Provide the [x, y] coordinate of the cell's center where the given text is located.  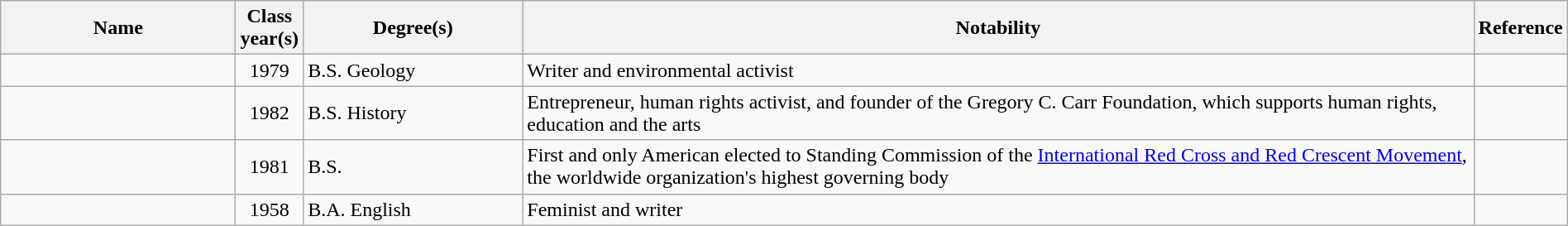
Name [118, 28]
Feminist and writer [998, 209]
1981 [270, 167]
Degree(s) [414, 28]
1979 [270, 70]
B.S. Geology [414, 70]
Class year(s) [270, 28]
1982 [270, 113]
Notability [998, 28]
B.A. English [414, 209]
Entrepreneur, human rights activist, and founder of the Gregory C. Carr Foundation, which supports human rights, education and the arts [998, 113]
Reference [1520, 28]
B.S. History [414, 113]
B.S. [414, 167]
Writer and environmental activist [998, 70]
1958 [270, 209]
